Output the (x, y) coordinate of the center of the cell containing the given text.  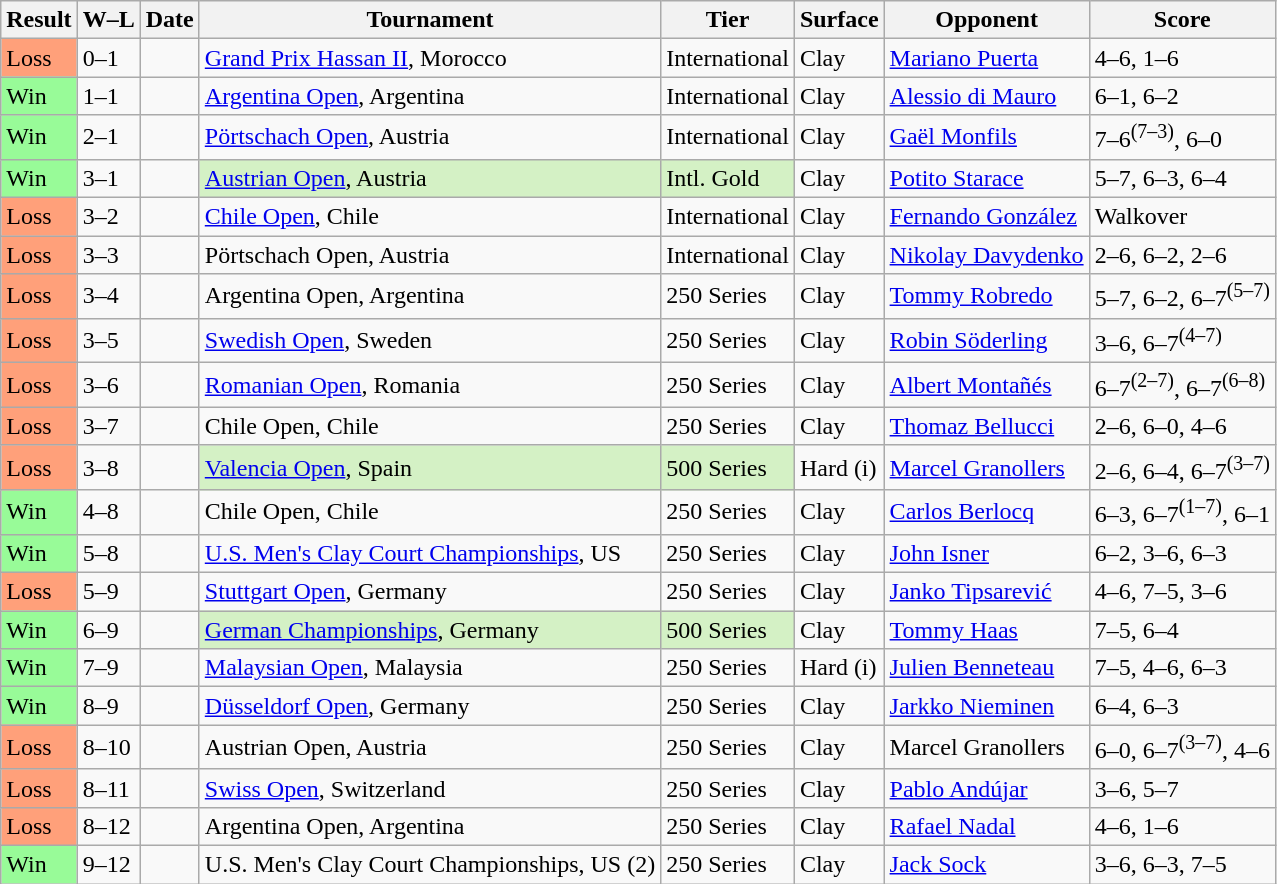
Tommy Robredo (986, 296)
Intl. Gold (728, 178)
6–7(2–7), 6–7(6–8) (1182, 386)
3–6, 6–7(4–7) (1182, 340)
Fernando González (986, 217)
Potito Starace (986, 178)
4–6, 7–5, 3–6 (1182, 592)
8–11 (108, 788)
Romanian Open, Romania (430, 386)
Albert Montañés (986, 386)
8–12 (108, 826)
Thomaz Bellucci (986, 426)
U.S. Men's Clay Court Championships, US (2) (430, 865)
1–1 (108, 96)
3–3 (108, 255)
7–5, 6–4 (1182, 630)
3–4 (108, 296)
9–12 (108, 865)
Swedish Open, Sweden (430, 340)
Carlos Berlocq (986, 512)
Result (39, 20)
John Isner (986, 554)
6–4, 6–3 (1182, 706)
0–1 (108, 58)
2–6, 6–0, 4–6 (1182, 426)
Tier (728, 20)
W–L (108, 20)
Alessio di Mauro (986, 96)
2–6, 6–4, 6–7(3–7) (1182, 468)
3–6, 5–7 (1182, 788)
2–1 (108, 138)
Julien Benneteau (986, 668)
German Championships, Germany (430, 630)
Robin Söderling (986, 340)
Janko Tipsarević (986, 592)
Surface (839, 20)
6–0, 6–7(3–7), 4–6 (1182, 748)
6–9 (108, 630)
Grand Prix Hassan II, Morocco (430, 58)
7–9 (108, 668)
Stuttgart Open, Germany (430, 592)
5–7, 6–3, 6–4 (1182, 178)
Walkover (1182, 217)
3–6, 6–3, 7–5 (1182, 865)
Rafael Nadal (986, 826)
Tournament (430, 20)
8–10 (108, 748)
4–8 (108, 512)
Mariano Puerta (986, 58)
Gaël Monfils (986, 138)
Malaysian Open, Malaysia (430, 668)
Pablo Andújar (986, 788)
5–7, 6–2, 6–7(5–7) (1182, 296)
6–3, 6–7(1–7), 6–1 (1182, 512)
Düsseldorf Open, Germany (430, 706)
8–9 (108, 706)
U.S. Men's Clay Court Championships, US (430, 554)
6–1, 6–2 (1182, 96)
Nikolay Davydenko (986, 255)
3–6 (108, 386)
7–6(7–3), 6–0 (1182, 138)
3–7 (108, 426)
Opponent (986, 20)
Jack Sock (986, 865)
Tommy Haas (986, 630)
2–6, 6–2, 2–6 (1182, 255)
5–9 (108, 592)
3–2 (108, 217)
5–8 (108, 554)
7–5, 4–6, 6–3 (1182, 668)
Swiss Open, Switzerland (430, 788)
Score (1182, 20)
Date (170, 20)
3–8 (108, 468)
Jarkko Nieminen (986, 706)
Valencia Open, Spain (430, 468)
3–5 (108, 340)
6–2, 3–6, 6–3 (1182, 554)
3–1 (108, 178)
